Return [X, Y] of the center of cell containing provided text 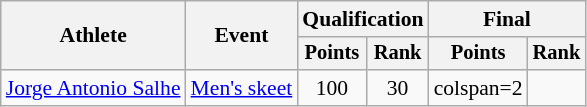
Athlete [94, 36]
Jorge Antonio Salhe [94, 88]
colspan=2 [478, 88]
30 [398, 88]
100 [332, 88]
Qualification [362, 19]
Final [508, 19]
Men's skeet [242, 88]
Event [242, 36]
